Return the [X, Y] coordinate for the center point of the cell that contains the specified text.  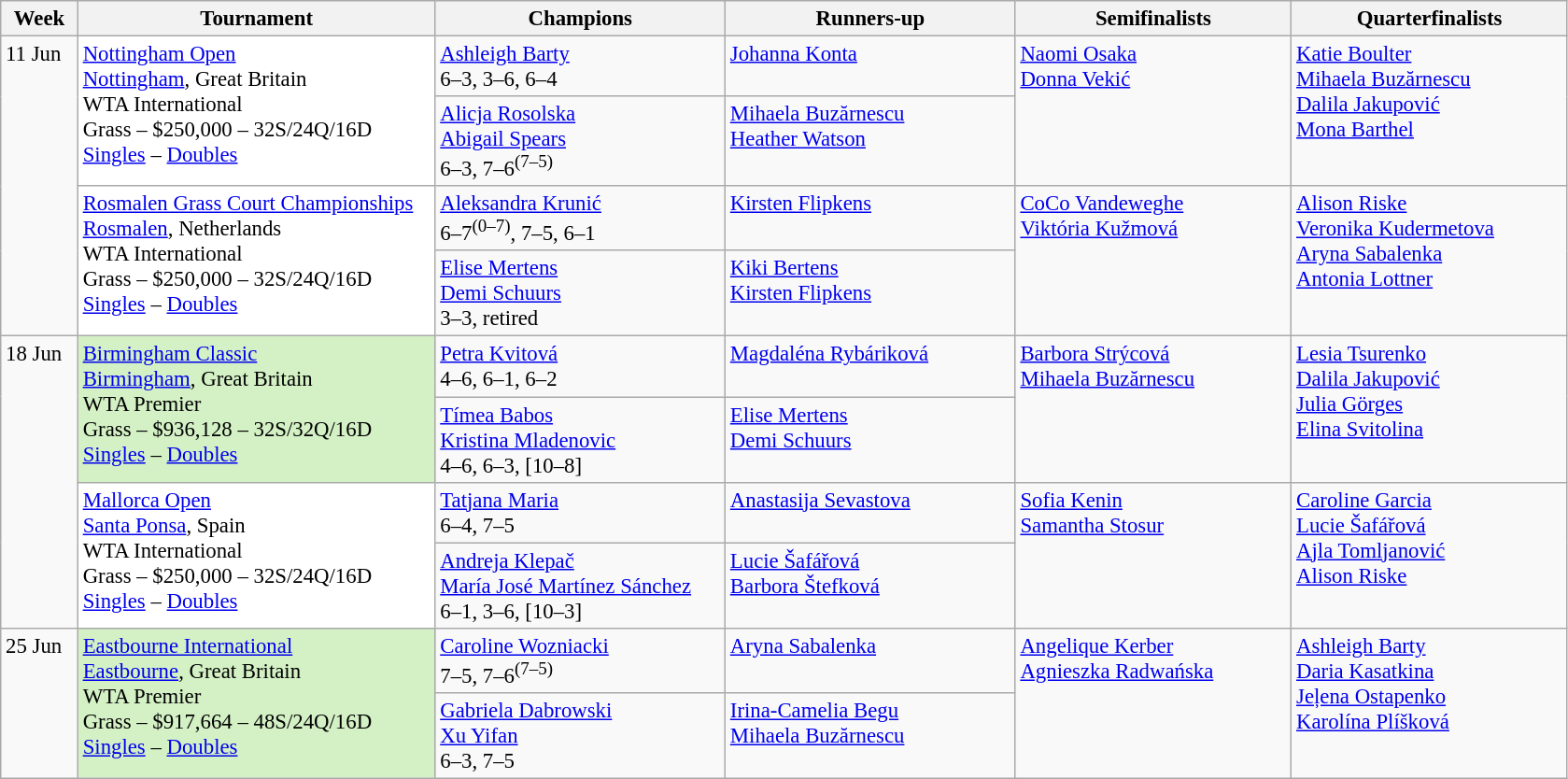
Angelique Kerber Agnieszka Radwańska [1153, 702]
Aryna Sabalenka [870, 659]
Mihaela Buzărnescu Heather Watson [870, 141]
Andreja Klepač María José Martínez Sánchez 6–1, 3–6, [10–3] [581, 586]
Eastbourne International Eastbourne, Great BritainWTA PremierGrass – $917,664 – 48S/24Q/16DSingles – Doubles [256, 702]
Semifinalists [1153, 19]
11 Jun [39, 187]
Alison Riske Veronika Kudermetova Aryna Sabalenka Antonia Lottner [1430, 262]
Caroline Garcia Lucie Šafářová Ajla Tomljanović Alison Riske [1430, 555]
Johanna Konta [870, 67]
CoCo Vandeweghe Viktória Kužmová [1153, 262]
Kiki Bertens Kirsten Flipkens [870, 293]
Ashleigh Barty Daria Kasatkina Jeļena Ostapenko Karolína Plíšková [1430, 702]
Lucie Šafářová Barbora Štefková [870, 586]
Sofia Kenin Samantha Stosur [1153, 555]
Runners-up [870, 19]
Elise Mertens Demi Schuurs [870, 440]
Rosmalen Grass Court Championships Rosmalen, NetherlandsWTA InternationalGrass – $250,000 – 32S/24Q/16DSingles – Doubles [256, 262]
Elise Mertens Demi Schuurs 3–3, retired [581, 293]
Birmingham Classic Birmingham, Great BritainWTA PremierGrass – $936,128 – 32S/32Q/16DSingles – Doubles [256, 409]
25 Jun [39, 702]
Lesia Tsurenko Dalila Jakupović Julia Görges Elina Svitolina [1430, 409]
Champions [581, 19]
Tímea Babos Kristina Mladenovic 4–6, 6–3, [10–8] [581, 440]
Magdaléna Rybáriková [870, 366]
Alicja Rosolska Abigail Spears 6–3, 7–6(7–5) [581, 141]
Katie Boulter Mihaela Buzărnescu Dalila Jakupović Mona Barthel [1430, 112]
Petra Kvitová 4–6, 6–1, 6–2 [581, 366]
Quarterfinalists [1430, 19]
18 Jun [39, 482]
Irina-Camelia Begu Mihaela Buzărnescu [870, 736]
Tournament [256, 19]
Aleksandra Krunić 6–7(0–7), 7–5, 6–1 [581, 219]
Ashleigh Barty 6–3, 3–6, 6–4 [581, 67]
Caroline Wozniacki 7–5, 7–6(7–5) [581, 659]
Nottingham Open Nottingham, Great BritainWTA InternationalGrass – $250,000 – 32S/24Q/16DSingles – Doubles [256, 112]
Gabriela Dabrowski Xu Yifan 6–3, 7–5 [581, 736]
Anastasija Sevastova [870, 512]
Kirsten Flipkens [870, 219]
Mallorca Open Santa Ponsa, SpainWTA InternationalGrass – $250,000 – 32S/24Q/16DSingles – Doubles [256, 555]
Barbora Strýcová Mihaela Buzărnescu [1153, 409]
Tatjana Maria 6–4, 7–5 [581, 512]
Naomi Osaka Donna Vekić [1153, 112]
Week [39, 19]
